Capture the cell that displays the provided text and extract its (X, Y) central coordinate. 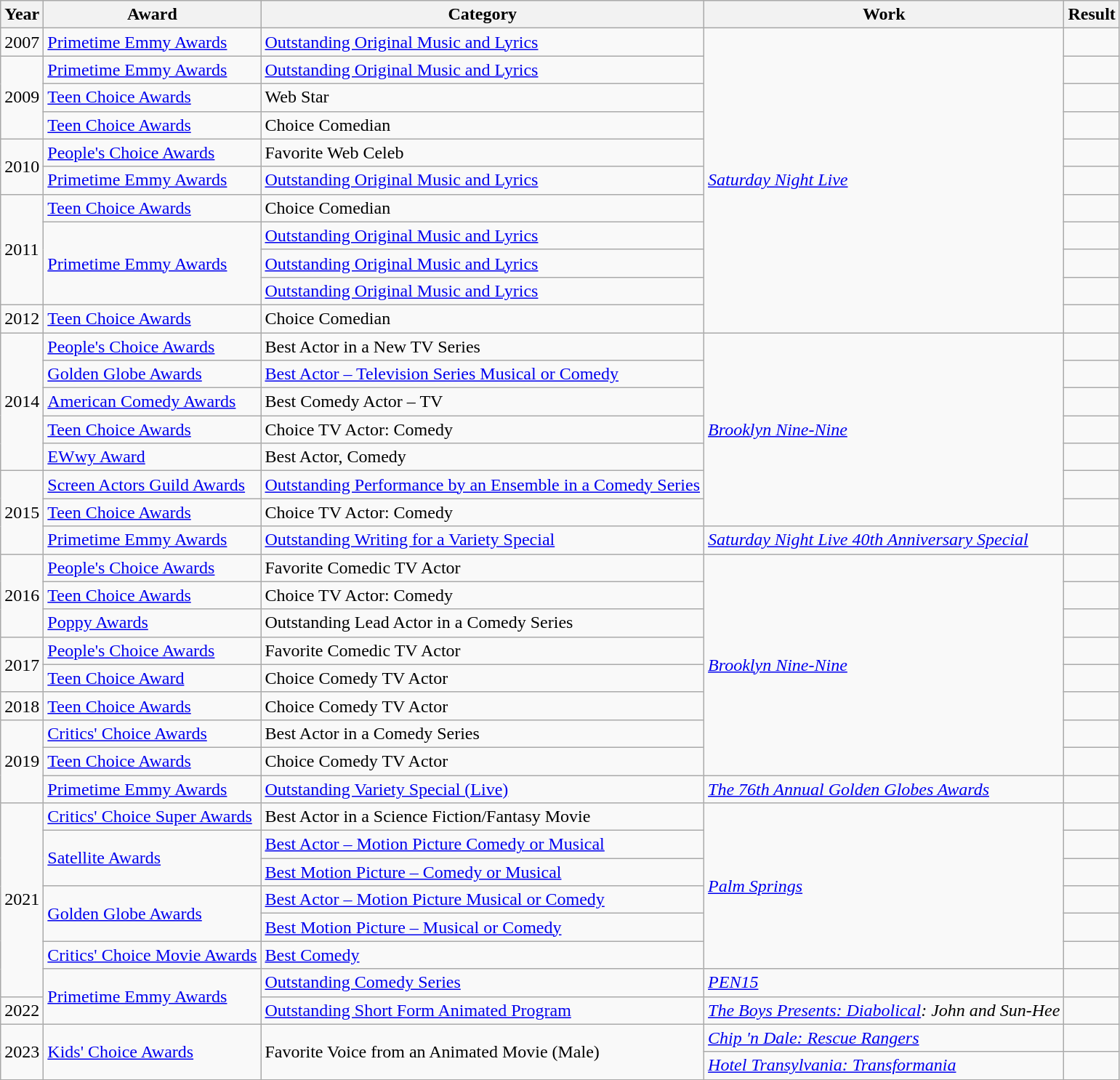
Web Star (483, 97)
Award (153, 15)
Outstanding Short Form Animated Program (483, 1010)
Best Actor – Motion Picture Musical or Comedy (483, 900)
Favorite Web Celeb (483, 153)
Satellite Awards (153, 858)
Best Actor in a Science Fiction/Fantasy Movie (483, 817)
Critics' Choice Movie Awards (153, 955)
Best Actor in a Comedy Series (483, 733)
2021 (22, 900)
Outstanding Comedy Series (483, 983)
Work (884, 15)
Saturday Night Live 40th Anniversary Special (884, 540)
2010 (22, 166)
Outstanding Variety Special (Live) (483, 789)
2016 (22, 595)
2023 (22, 1052)
Poppy Awards (153, 623)
Best Actor – Motion Picture Comedy or Musical (483, 845)
Outstanding Lead Actor in a Comedy Series (483, 623)
Favorite Voice from an Animated Movie (Male) (483, 1052)
The 76th Annual Golden Globes Awards (884, 789)
Critics' Choice Super Awards (153, 817)
2019 (22, 761)
2022 (22, 1010)
2009 (22, 97)
Critics' Choice Awards (153, 733)
Screen Actors Guild Awards (153, 485)
2018 (22, 706)
Saturday Night Live (884, 180)
2011 (22, 249)
American Comedy Awards (153, 402)
2007 (22, 42)
Outstanding Writing for a Variety Special (483, 540)
2014 (22, 402)
Category (483, 15)
Kids' Choice Awards (153, 1052)
Best Comedy (483, 955)
Best Actor – Television Series Musical or Comedy (483, 374)
EWwy Award (153, 457)
The Boys Presents: Diabolical: John and Sun-Hee (884, 1010)
Chip 'n Dale: Rescue Rangers (884, 1038)
Best Motion Picture – Musical or Comedy (483, 927)
Best Actor, Comedy (483, 457)
Best Motion Picture – Comedy or Musical (483, 872)
Outstanding Performance by an Ensemble in a Comedy Series (483, 485)
Result (1092, 15)
Hotel Transylvania: Transformania (884, 1065)
2012 (22, 318)
Year (22, 15)
2017 (22, 664)
Teen Choice Award (153, 678)
Best Actor in a New TV Series (483, 347)
Best Comedy Actor – TV (483, 402)
PEN15 (884, 983)
Palm Springs (884, 886)
2015 (22, 512)
